Search for the cell housing the specified text and yield its [X, Y] center coordinate. 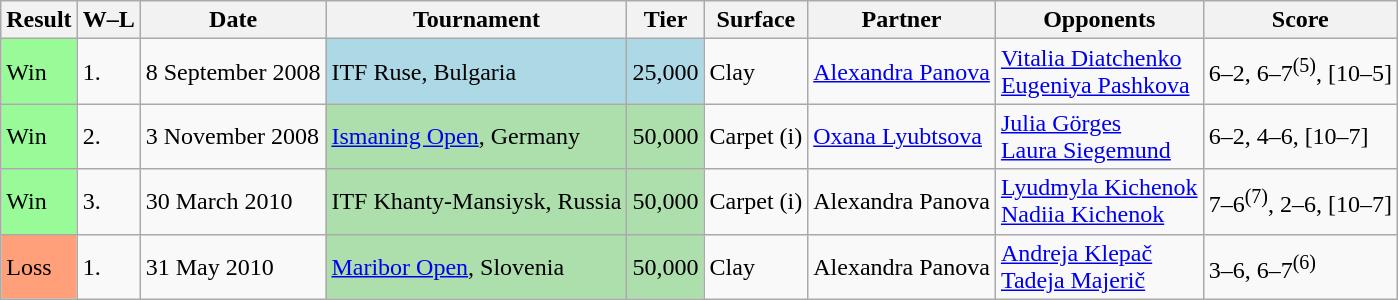
2. [108, 136]
Vitalia Diatchenko Eugeniya Pashkova [1099, 72]
Partner [902, 20]
Oxana Lyubtsova [902, 136]
6–2, 6–7(5), [10–5] [1300, 72]
ITF Ruse, Bulgaria [476, 72]
Andreja Klepač Tadeja Majerič [1099, 266]
Lyudmyla Kichenok Nadiia Kichenok [1099, 202]
Result [39, 20]
Date [233, 20]
31 May 2010 [233, 266]
3 November 2008 [233, 136]
8 September 2008 [233, 72]
3–6, 6–7(6) [1300, 266]
30 March 2010 [233, 202]
W–L [108, 20]
25,000 [666, 72]
Opponents [1099, 20]
Julia Görges Laura Siegemund [1099, 136]
Maribor Open, Slovenia [476, 266]
3. [108, 202]
Surface [756, 20]
Tournament [476, 20]
Loss [39, 266]
Tier [666, 20]
Score [1300, 20]
6–2, 4–6, [10–7] [1300, 136]
ITF Khanty-Mansiysk, Russia [476, 202]
Ismaning Open, Germany [476, 136]
7–6(7), 2–6, [10–7] [1300, 202]
